Provide the [x, y] coordinate of the cell's center where the given text is located.  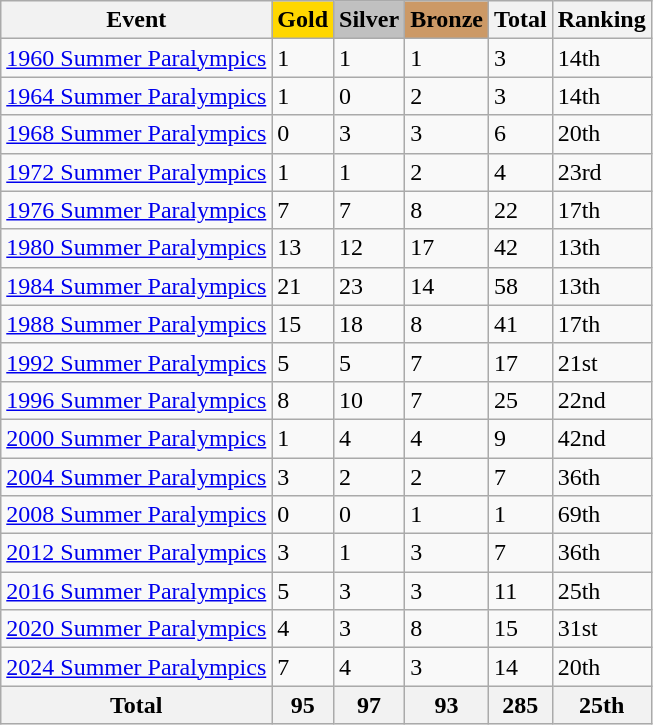
1992 Summer Paralympics [136, 362]
23rd [602, 172]
2008 Summer Paralympics [136, 515]
1988 Summer Paralympics [136, 324]
2020 Summer Paralympics [136, 629]
Gold [303, 20]
18 [370, 324]
1960 Summer Paralympics [136, 58]
11 [521, 591]
2004 Summer Paralympics [136, 477]
12 [370, 248]
1972 Summer Paralympics [136, 172]
13 [303, 248]
2024 Summer Paralympics [136, 667]
2016 Summer Paralympics [136, 591]
285 [521, 705]
Bronze [447, 20]
1980 Summer Paralympics [136, 248]
1996 Summer Paralympics [136, 400]
97 [370, 705]
58 [521, 286]
1976 Summer Paralympics [136, 210]
21st [602, 362]
10 [370, 400]
Silver [370, 20]
2012 Summer Paralympics [136, 553]
69th [602, 515]
21 [303, 286]
1968 Summer Paralympics [136, 134]
25 [521, 400]
9 [521, 438]
23 [370, 286]
93 [447, 705]
2000 Summer Paralympics [136, 438]
22nd [602, 400]
95 [303, 705]
42nd [602, 438]
Ranking [602, 20]
42 [521, 248]
41 [521, 324]
Event [136, 20]
6 [521, 134]
22 [521, 210]
31st [602, 629]
1964 Summer Paralympics [136, 96]
1984 Summer Paralympics [136, 286]
